Identify which cell holds the provided text, then report its [x, y] central coordinate. 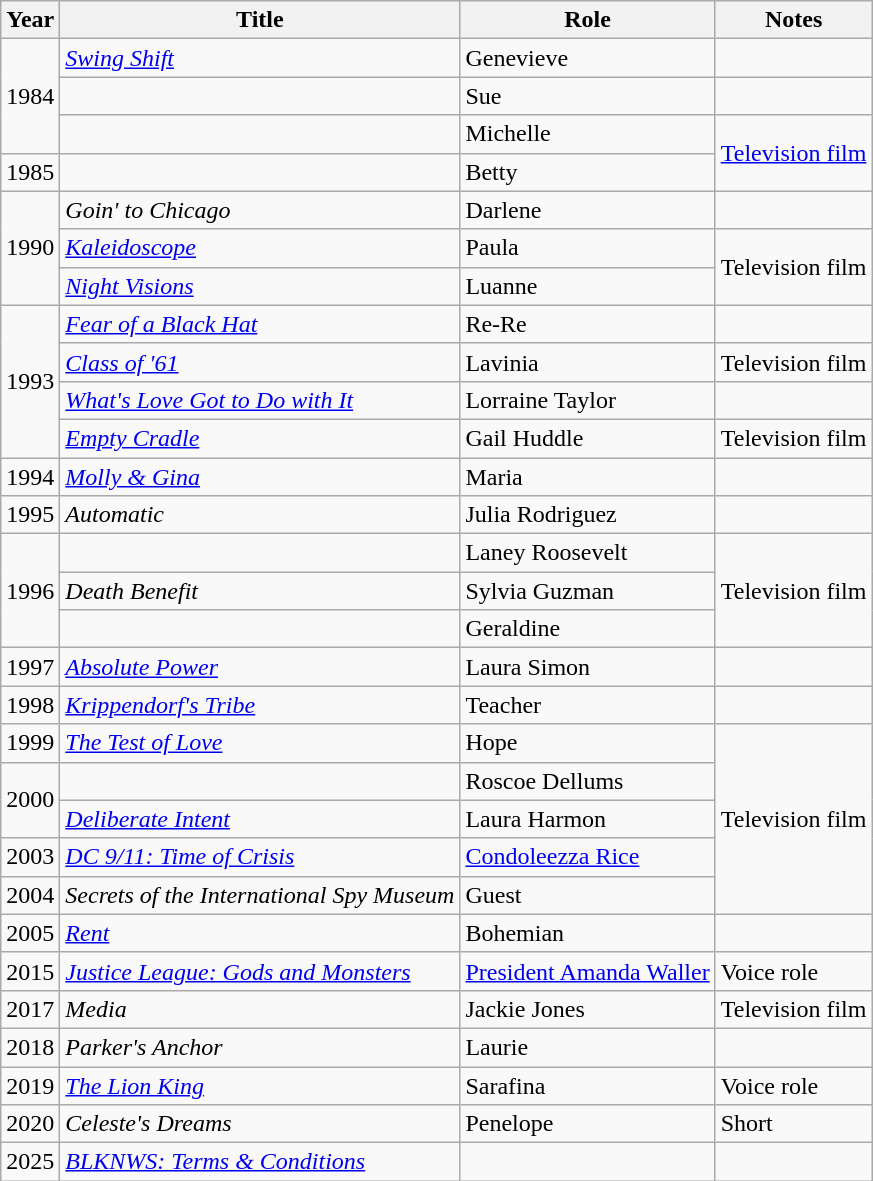
Guest [588, 895]
Sue [588, 96]
Kaleidoscope [260, 248]
Sarafina [588, 1085]
Teacher [588, 705]
What's Love Got to Do with It [260, 400]
Title [260, 20]
Genevieve [588, 58]
2005 [30, 933]
Gail Huddle [588, 438]
1984 [30, 96]
Deliberate Intent [260, 819]
DC 9/11: Time of Crisis [260, 857]
1998 [30, 705]
Lorraine Taylor [588, 400]
BLKNWS: Terms & Conditions [260, 1162]
Penelope [588, 1124]
Death Benefit [260, 591]
Empty Cradle [260, 438]
Role [588, 20]
The Lion King [260, 1085]
Luanne [588, 286]
Year [30, 20]
Short [794, 1124]
Parker's Anchor [260, 1047]
Fear of a Black Hat [260, 324]
Notes [794, 20]
Roscoe Dellums [588, 781]
Hope [588, 743]
2004 [30, 895]
Justice League: Gods and Monsters [260, 971]
Class of '61 [260, 362]
Laurie [588, 1047]
Julia Rodriguez [588, 515]
Laura Simon [588, 667]
Lavinia [588, 362]
Darlene [588, 210]
Media [260, 1009]
Jackie Jones [588, 1009]
The Test of Love [260, 743]
2020 [30, 1124]
Condoleezza Rice [588, 857]
2018 [30, 1047]
Betty [588, 172]
Geraldine [588, 629]
Night Visions [260, 286]
Sylvia Guzman [588, 591]
2015 [30, 971]
Re-Re [588, 324]
Molly & Gina [260, 477]
2025 [30, 1162]
President Amanda Waller [588, 971]
1994 [30, 477]
Secrets of the International Spy Museum [260, 895]
1985 [30, 172]
1997 [30, 667]
1996 [30, 591]
Celeste's Dreams [260, 1124]
Swing Shift [260, 58]
Laney Roosevelt [588, 553]
1995 [30, 515]
Bohemian [588, 933]
2000 [30, 800]
Krippendorf's Tribe [260, 705]
Maria [588, 477]
1999 [30, 743]
Goin' to Chicago [260, 210]
2003 [30, 857]
2017 [30, 1009]
1993 [30, 381]
1990 [30, 248]
Absolute Power [260, 667]
Michelle [588, 134]
2019 [30, 1085]
Laura Harmon [588, 819]
Paula [588, 248]
Automatic [260, 515]
Rent [260, 933]
